Output the [x, y] coordinate of the center of the cell containing the given text.  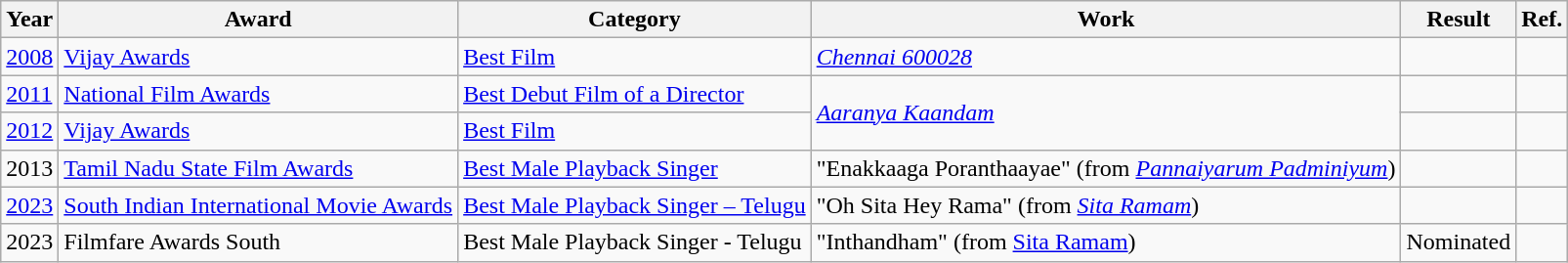
Nominated [1459, 242]
Award [258, 20]
Category [635, 20]
Filmfare Awards South [258, 242]
"Inthandham" (from Sita Ramam) [1106, 242]
2011 [29, 94]
Aaranya Kaandam [1106, 112]
Ref. [1542, 20]
Work [1106, 20]
Best Debut Film of a Director [635, 94]
South Indian International Movie Awards [258, 205]
Tamil Nadu State Film Awards [258, 168]
Result [1459, 20]
Best Male Playback Singer – Telugu [635, 205]
Year [29, 20]
National Film Awards [258, 94]
2008 [29, 57]
Chennai 600028 [1106, 57]
"Enakkaaga Poranthaayae" (from Pannaiyarum Padminiyum) [1106, 168]
2013 [29, 168]
2012 [29, 131]
Best Male Playback Singer - Telugu [635, 242]
"Oh Sita Hey Rama" (from Sita Ramam) [1106, 205]
Best Male Playback Singer [635, 168]
